Return [x, y] of the center of cell containing provided text 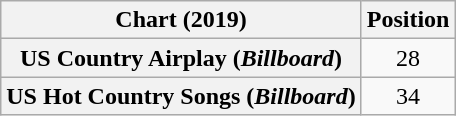
US Country Airplay (Billboard) [181, 58]
34 [408, 96]
US Hot Country Songs (Billboard) [181, 96]
28 [408, 58]
Chart (2019) [181, 20]
Position [408, 20]
